Return the [x, y] coordinate for the center point of the cell that contains the specified text.  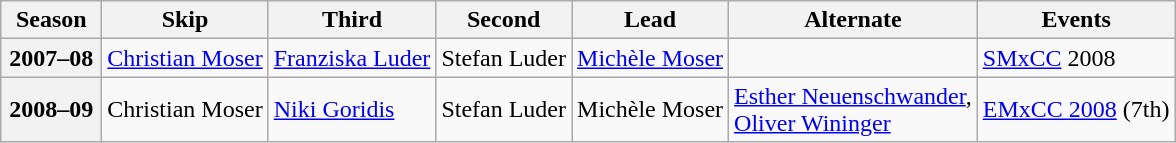
Second [504, 20]
Alternate [854, 20]
2008–09 [52, 110]
2007–08 [52, 58]
Niki Goridis [352, 110]
SMxCC 2008 [1076, 58]
Esther Neuenschwander,Oliver Wininger [854, 110]
Events [1076, 20]
Lead [650, 20]
Skip [185, 20]
Third [352, 20]
EMxCC 2008 (7th) [1076, 110]
Season [52, 20]
Franziska Luder [352, 58]
